Provide the (X, Y) coordinate of the cell's center where the given text is located.  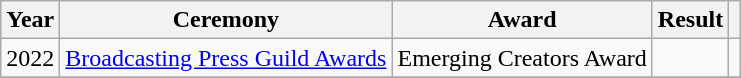
Broadcasting Press Guild Awards (226, 58)
Ceremony (226, 20)
Result (690, 20)
Year (30, 20)
2022 (30, 58)
Award (522, 20)
Emerging Creators Award (522, 58)
